Search for the cell housing the specified text and yield its [x, y] center coordinate. 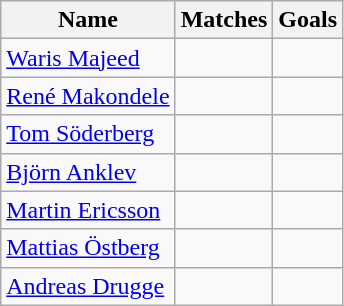
Martin Ericsson [88, 210]
Mattias Östberg [88, 248]
Andreas Drugge [88, 286]
René Makondele [88, 96]
Matches [224, 20]
Björn Anklev [88, 172]
Tom Söderberg [88, 134]
Waris Majeed [88, 58]
Name [88, 20]
Goals [308, 20]
